From the cell containing the given text, extract its center point as [X, Y] coordinate. 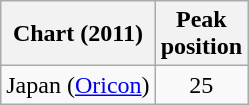
Chart (2011) [78, 34]
Peakposition [201, 34]
Japan (Oricon) [78, 85]
25 [201, 85]
